Return the (X, Y) coordinate for the center point of the cell that contains the specified text.  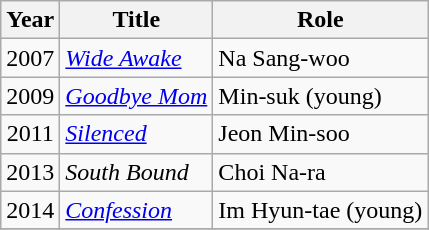
2011 (30, 134)
Im Hyun-tae (young) (320, 210)
Role (320, 20)
2014 (30, 210)
Min-suk (young) (320, 96)
Goodbye Mom (136, 96)
South Bound (136, 172)
Confession (136, 210)
Year (30, 20)
2013 (30, 172)
Title (136, 20)
Na Sang-woo (320, 58)
2007 (30, 58)
Wide Awake (136, 58)
Choi Na-ra (320, 172)
2009 (30, 96)
Jeon Min-soo (320, 134)
Silenced (136, 134)
